Detect which cell encompasses the target text, then output its [X, Y] center coordinate. 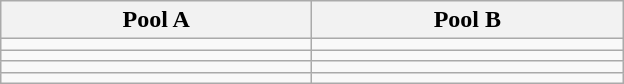
Pool A [156, 20]
Pool B [468, 20]
